Identify which cell holds the provided text, then report its (X, Y) central coordinate. 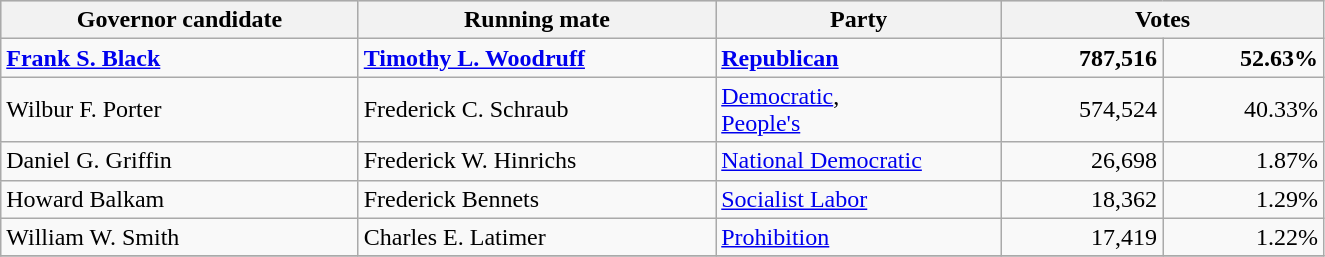
1.22% (1244, 237)
Votes (1163, 20)
Running mate (536, 20)
Timothy L. Woodruff (536, 58)
1.87% (1244, 161)
52.63% (1244, 58)
Charles E. Latimer (536, 237)
17,419 (1082, 237)
574,524 (1082, 110)
40.33% (1244, 110)
Democratic, People's (859, 110)
Republican (859, 58)
Governor candidate (180, 20)
National Democratic (859, 161)
787,516 (1082, 58)
1.29% (1244, 199)
Howard Balkam (180, 199)
Frederick Bennets (536, 199)
Frederick W. Hinrichs (536, 161)
Frederick C. Schraub (536, 110)
Daniel G. Griffin (180, 161)
Frank S. Black (180, 58)
26,698 (1082, 161)
Wilbur F. Porter (180, 110)
Party (859, 20)
18,362 (1082, 199)
Prohibition (859, 237)
William W. Smith (180, 237)
Socialist Labor (859, 199)
